Provide the (X, Y) coordinate of the cell's center where the given text is located.  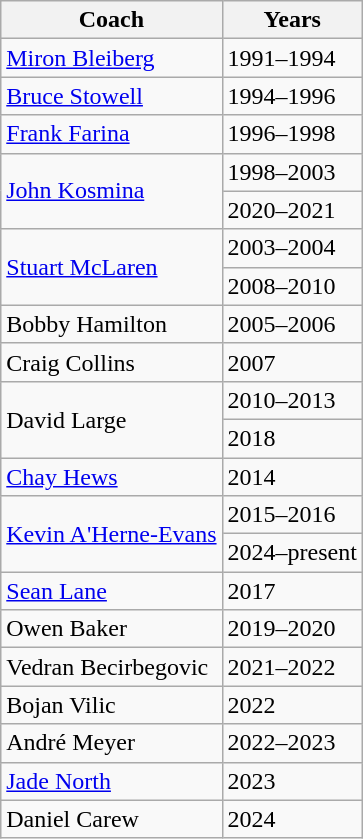
1996–1998 (292, 134)
André Meyer (112, 743)
Coach (112, 20)
Miron Bleiberg (112, 58)
2023 (292, 781)
2024 (292, 819)
Chay Hews (112, 477)
2015–2016 (292, 515)
Bobby Hamilton (112, 324)
Years (292, 20)
2019–2020 (292, 629)
2003–2004 (292, 248)
1994–1996 (292, 96)
Daniel Carew (112, 819)
2008–2010 (292, 286)
Owen Baker (112, 629)
John Kosmina (112, 191)
Jade North (112, 781)
Kevin A'Herne-Evans (112, 534)
2014 (292, 477)
Sean Lane (112, 591)
2021–2022 (292, 667)
2017 (292, 591)
1991–1994 (292, 58)
Craig Collins (112, 362)
2022–2023 (292, 743)
2024–present (292, 553)
2018 (292, 438)
2005–2006 (292, 324)
Stuart McLaren (112, 267)
Bruce Stowell (112, 96)
2007 (292, 362)
Bojan Vilic (112, 705)
Frank Farina (112, 134)
2020–2021 (292, 210)
2010–2013 (292, 400)
1998–2003 (292, 172)
2022 (292, 705)
David Large (112, 419)
Vedran Becirbegovic (112, 667)
